For the text-containing cell, return its midpoint in (X, Y) coordinate format. 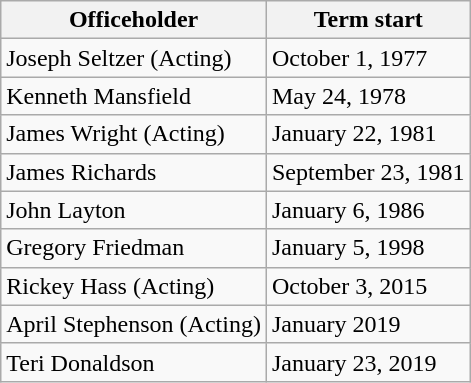
John Layton (134, 210)
January 6, 1986 (368, 210)
James Wright (Acting) (134, 134)
January 5, 1998 (368, 248)
October 1, 1977 (368, 58)
September 23, 1981 (368, 172)
January 22, 1981 (368, 134)
January 23, 2019 (368, 362)
April Stephenson (Acting) (134, 324)
January 2019 (368, 324)
Joseph Seltzer (Acting) (134, 58)
May 24, 1978 (368, 96)
Teri Donaldson (134, 362)
James Richards (134, 172)
Officeholder (134, 20)
Term start (368, 20)
Gregory Friedman (134, 248)
October 3, 2015 (368, 286)
Kenneth Mansfield (134, 96)
Rickey Hass (Acting) (134, 286)
